Provide the [X, Y] coordinate of the cell's center where the given text is located.  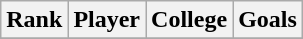
College [190, 20]
Rank [34, 20]
Player [107, 20]
Goals [268, 20]
